Search for the cell housing the specified text and yield its [x, y] center coordinate. 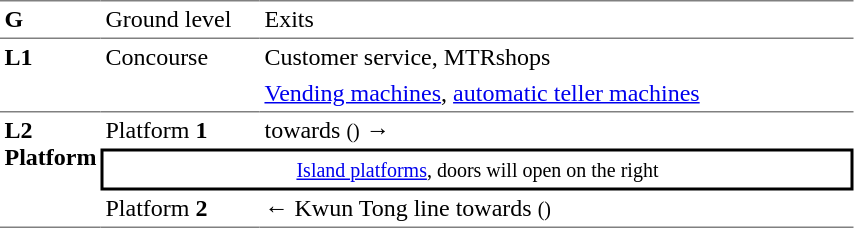
Customer service, MTRshops [557, 57]
Platform 2 [180, 209]
L2Platform [50, 170]
L1 [50, 76]
G [50, 20]
Ground level [180, 20]
Vending machines, automatic teller machines [557, 94]
towards () → [557, 130]
← Kwun Tong line towards () [557, 209]
Exits [557, 20]
Island platforms, doors will open on the right [478, 169]
Platform 1 [180, 130]
Concourse [180, 76]
